Search for the cell housing the specified text and yield its (x, y) center coordinate. 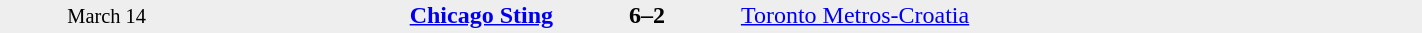
Chicago Sting (384, 15)
Toronto Metros-Croatia (910, 15)
6–2 (648, 15)
March 14 (106, 16)
